Extract the (X, Y) coordinate from the center of the cell holding the provided text.  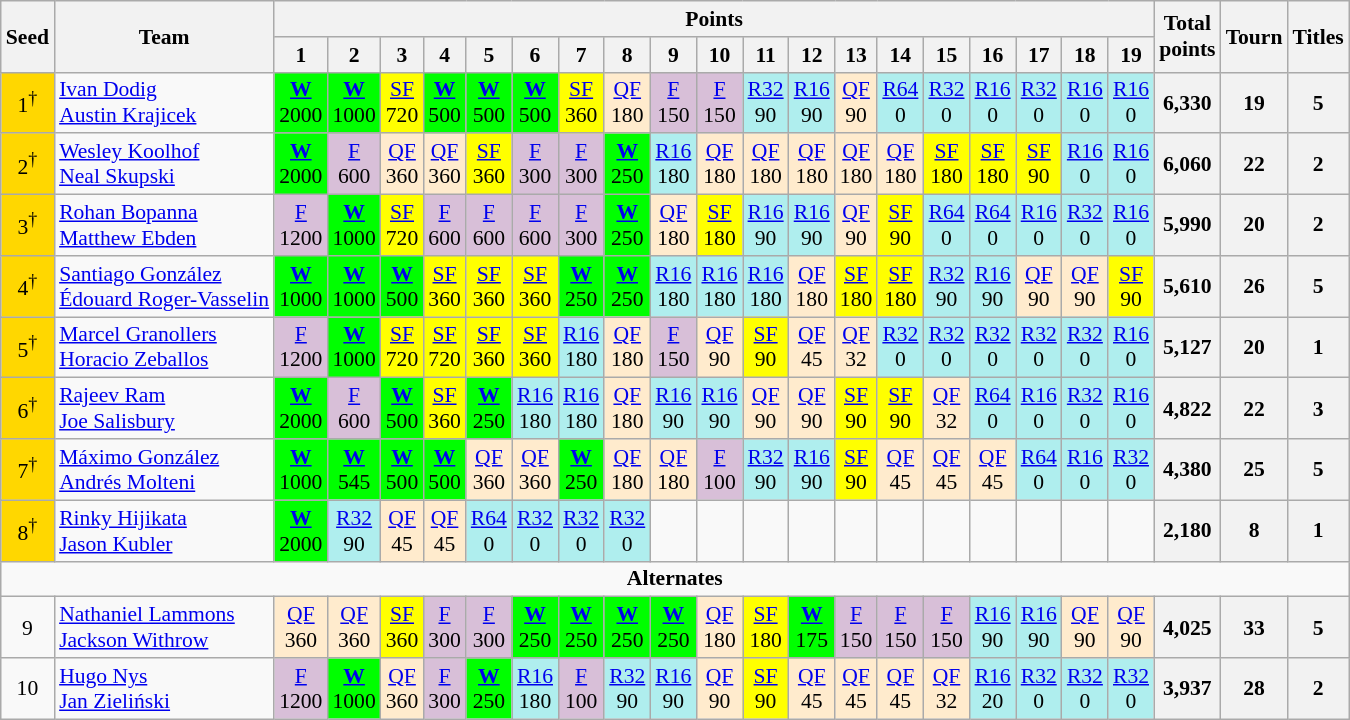
5,127 (1188, 348)
Wesley Koolhof Neal Skupski (164, 164)
Tourn (1254, 36)
14 (900, 55)
W175 (812, 628)
4† (28, 286)
6† (28, 408)
8† (28, 530)
18 (1085, 55)
Rinky Hijikata Jason Kubler (164, 530)
5,610 (1188, 286)
Totalpoints (1188, 36)
1† (28, 102)
Santiago González Édouard Roger-Vasselin (164, 286)
15 (946, 55)
Hugo Nys Jan Zieliński (164, 688)
17 (1039, 55)
13 (856, 55)
Nathaniel Lammons Jackson Withrow (164, 628)
16 (993, 55)
Rohan Bopanna Matthew Ebden (164, 226)
4 (444, 55)
Ivan Dodig Austin Krajicek (164, 102)
11 (766, 55)
Marcel Granollers Horacio Zeballos (164, 348)
W545 (354, 470)
26 (1254, 286)
3,937 (1188, 688)
25 (1254, 470)
4,822 (1188, 408)
5,990 (1188, 226)
12 (812, 55)
33 (1254, 628)
6,330 (1188, 102)
6,060 (1188, 164)
4,380 (1188, 470)
Points (714, 19)
28 (1254, 688)
Máximo González Andrés Molteni (164, 470)
6 (535, 55)
7† (28, 470)
2† (28, 164)
Rajeev Ram Joe Salisbury (164, 408)
5† (28, 348)
R1620 (993, 688)
Seed (28, 36)
4,025 (1188, 628)
3† (28, 226)
Titles (1318, 36)
Team (164, 36)
7 (581, 55)
Alternates (675, 579)
2,180 (1188, 530)
